Determine the [x, y] coordinate at the center of the cell enclosing the given text.  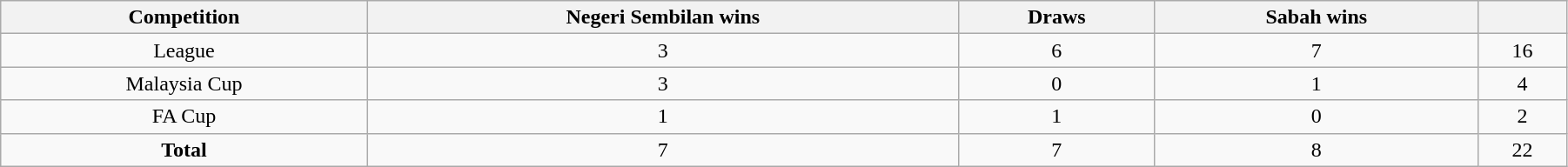
Negeri Sembilan wins [663, 17]
22 [1523, 150]
Sabah wins [1316, 17]
League [184, 50]
16 [1523, 50]
Total [184, 150]
2 [1523, 117]
Malaysia Cup [184, 83]
Draws [1056, 17]
8 [1316, 150]
4 [1523, 83]
FA Cup [184, 117]
Competition [184, 17]
6 [1056, 50]
